Provide the (X, Y) coordinate of the cell's center where the given text is located.  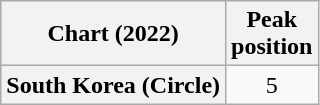
Chart (2022) (114, 34)
5 (272, 85)
Peakposition (272, 34)
South Korea (Circle) (114, 85)
